Determine the [X, Y] coordinate at the center of the cell enclosing the given text.  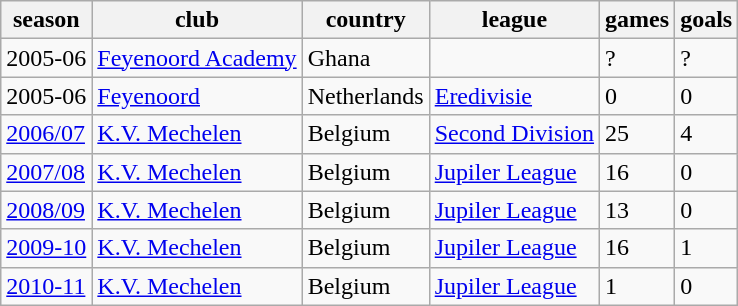
Feyenoord [197, 96]
4 [706, 134]
Second Division [514, 134]
Ghana [366, 58]
Feyenoord Academy [197, 58]
Eredivisie [514, 96]
games [638, 20]
2009-10 [46, 248]
13 [638, 210]
season [46, 20]
25 [638, 134]
2007/08 [46, 172]
league [514, 20]
goals [706, 20]
club [197, 20]
Netherlands [366, 96]
2010-11 [46, 286]
2006/07 [46, 134]
2008/09 [46, 210]
country [366, 20]
